Locate the cell with the specified text and output its [x, y] center coordinate. 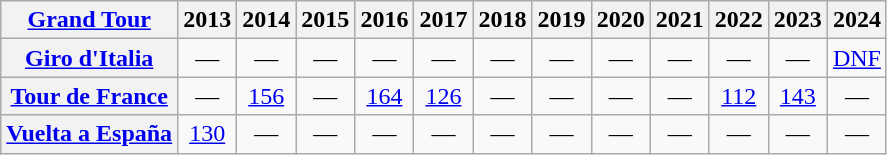
156 [266, 96]
112 [738, 96]
2021 [680, 20]
2023 [798, 20]
2019 [562, 20]
Vuelta a España [90, 134]
2022 [738, 20]
2020 [620, 20]
2018 [502, 20]
2015 [326, 20]
2024 [856, 20]
2013 [208, 20]
130 [208, 134]
DNF [856, 58]
164 [384, 96]
Tour de France [90, 96]
126 [444, 96]
2014 [266, 20]
Grand Tour [90, 20]
143 [798, 96]
Giro d'Italia [90, 58]
2017 [444, 20]
2016 [384, 20]
